Find where the given text appears and provide that cell's center as (x, y) coordinate. 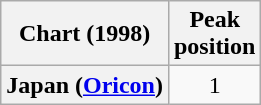
Chart (1998) (85, 34)
1 (214, 85)
Peakposition (214, 34)
Japan (Oricon) (85, 85)
